Capture the cell that displays the provided text and extract its [X, Y] central coordinate. 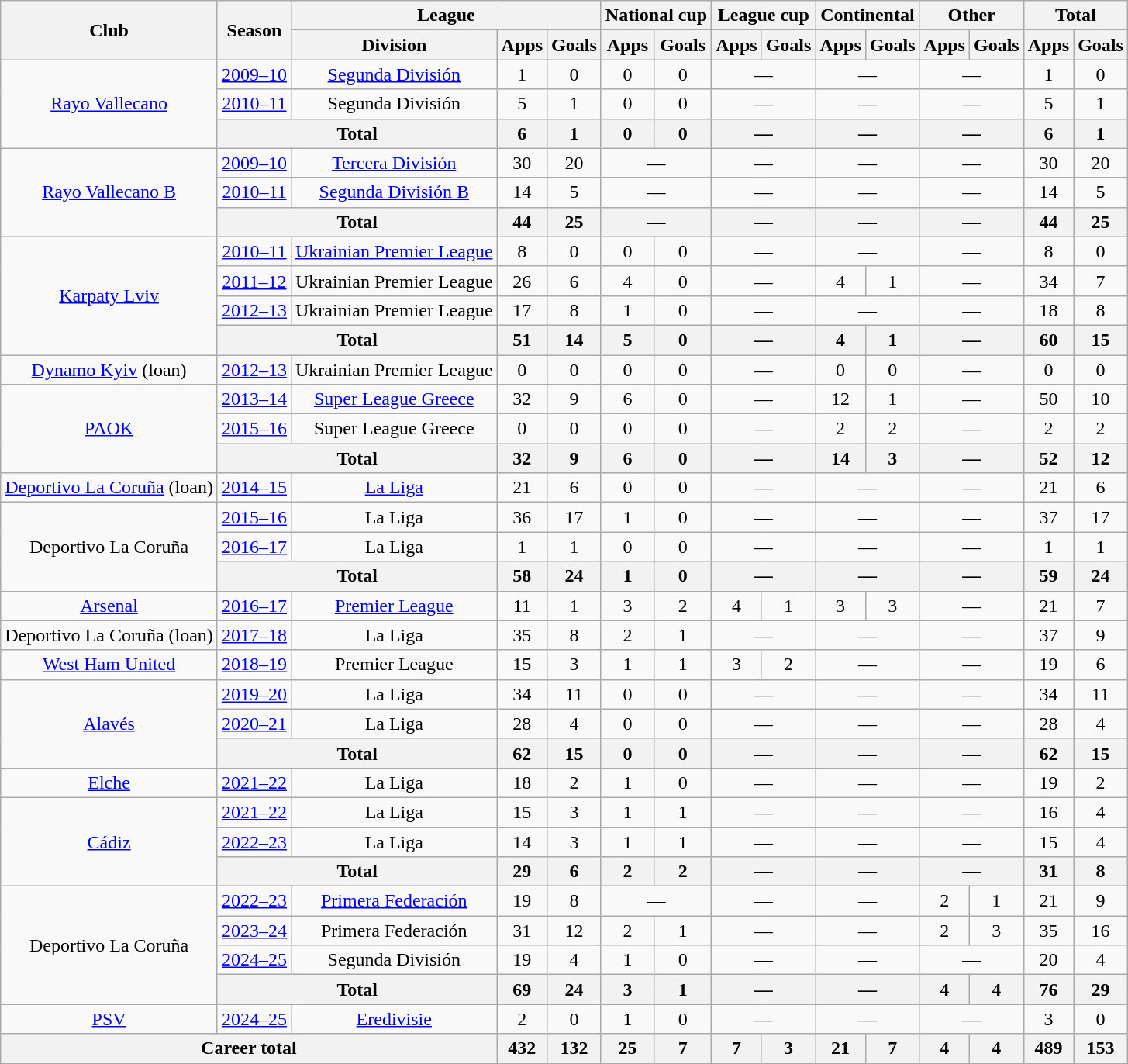
League [446, 16]
Eredivisie [394, 1019]
Alavés [109, 724]
Dynamo Kyiv (loan) [109, 370]
Cádiz [109, 841]
2023–24 [254, 931]
69 [522, 990]
76 [1048, 990]
Season [254, 30]
League cup [764, 16]
Rayo Vallecano B [109, 192]
Club [109, 30]
51 [522, 340]
2019–20 [254, 694]
132 [574, 1048]
59 [1048, 576]
489 [1048, 1048]
432 [522, 1048]
National cup [656, 16]
Other [971, 16]
58 [522, 576]
2011–12 [254, 281]
Division [394, 45]
36 [522, 517]
Career total [249, 1048]
26 [522, 281]
PSV [109, 1019]
60 [1048, 340]
2013–14 [254, 399]
Arsenal [109, 606]
Rayo Vallecano [109, 104]
2020–21 [254, 724]
153 [1101, 1048]
West Ham United [109, 665]
2014–15 [254, 488]
2018–19 [254, 665]
Segunda División B [394, 192]
10 [1101, 399]
50 [1048, 399]
52 [1048, 458]
2017–18 [254, 635]
Elche [109, 782]
PAOK [109, 429]
Continental [868, 16]
Karpaty Lviv [109, 295]
Tercera División [394, 163]
